Detect which cell encompasses the target text, then output its (x, y) center coordinate. 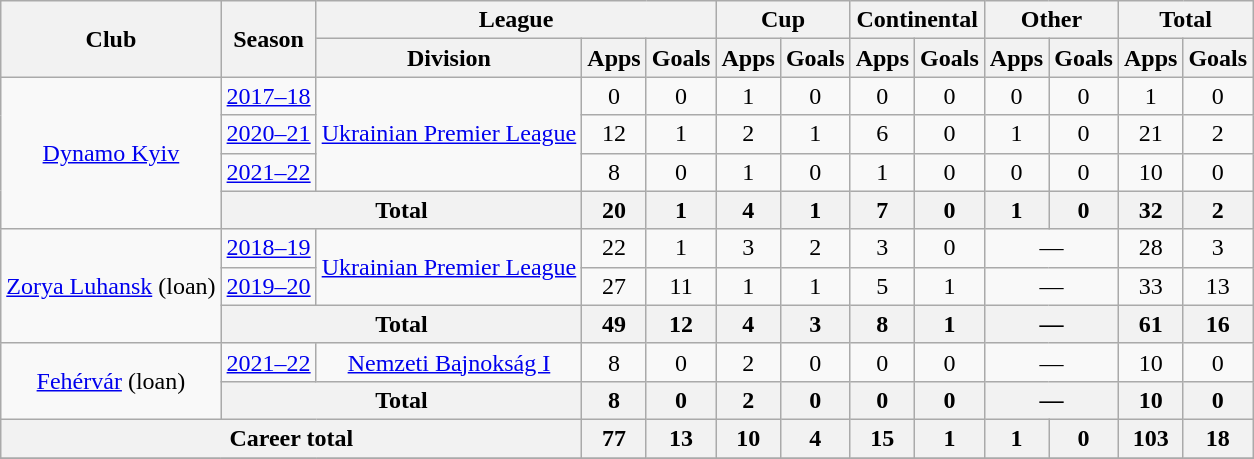
20 (614, 210)
Zorya Luhansk (loan) (111, 286)
5 (882, 286)
Cup (783, 20)
Fehérvár (loan) (111, 381)
Nemzeti Bajnokság I (449, 362)
28 (1150, 248)
61 (1150, 324)
Season (268, 39)
Dynamo Kyiv (111, 153)
Club (111, 39)
18 (1218, 438)
103 (1150, 438)
32 (1150, 210)
2017–18 (268, 96)
Other (1051, 20)
2020–21 (268, 134)
16 (1218, 324)
2019–20 (268, 286)
League (516, 20)
22 (614, 248)
Career total (292, 438)
6 (882, 134)
7 (882, 210)
11 (681, 286)
33 (1150, 286)
Continental (917, 20)
27 (614, 286)
Division (449, 58)
2018–19 (268, 248)
77 (614, 438)
15 (882, 438)
49 (614, 324)
21 (1150, 134)
